For the text-containing cell, return its midpoint in [X, Y] coordinate format. 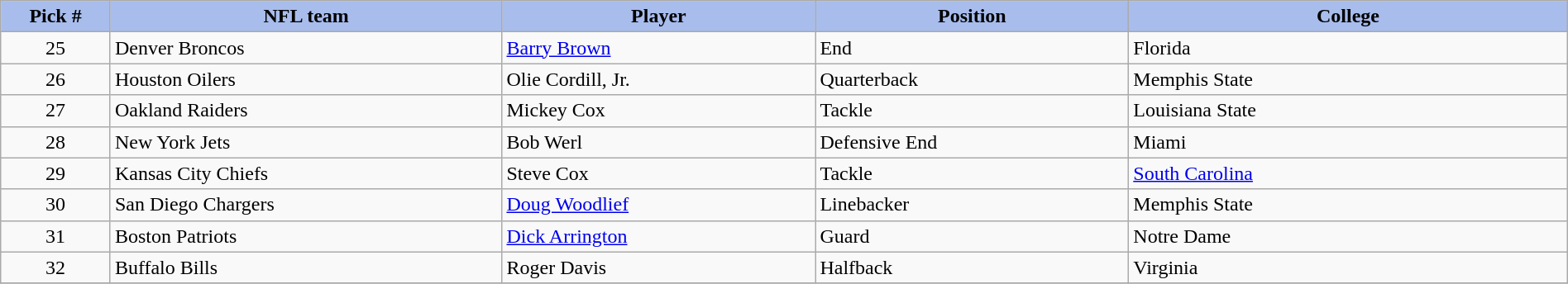
Linebacker [973, 205]
Steve Cox [658, 173]
College [1348, 17]
Position [973, 17]
Kansas City Chiefs [306, 173]
Miami [1348, 142]
Pick # [56, 17]
Dick Arrington [658, 236]
25 [56, 48]
Olie Cordill, Jr. [658, 79]
Buffalo Bills [306, 267]
31 [56, 236]
Quarterback [973, 79]
Denver Broncos [306, 48]
San Diego Chargers [306, 205]
Roger Davis [658, 267]
South Carolina [1348, 173]
End [973, 48]
Defensive End [973, 142]
Guard [973, 236]
Halfback [973, 267]
NFL team [306, 17]
Bob Werl [658, 142]
Florida [1348, 48]
New York Jets [306, 142]
Mickey Cox [658, 111]
Notre Dame [1348, 236]
Virginia [1348, 267]
32 [56, 267]
27 [56, 111]
29 [56, 173]
Oakland Raiders [306, 111]
Player [658, 17]
26 [56, 79]
Boston Patriots [306, 236]
Houston Oilers [306, 79]
28 [56, 142]
30 [56, 205]
Doug Woodlief [658, 205]
Louisiana State [1348, 111]
Barry Brown [658, 48]
